Provide the [x, y] coordinate of the cell's center where the given text is located.  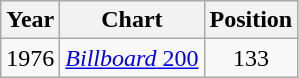
Billboard 200 [132, 58]
Position [251, 20]
1976 [30, 58]
133 [251, 58]
Year [30, 20]
Chart [132, 20]
